From the cell containing the given text, extract its center point as (x, y) coordinate. 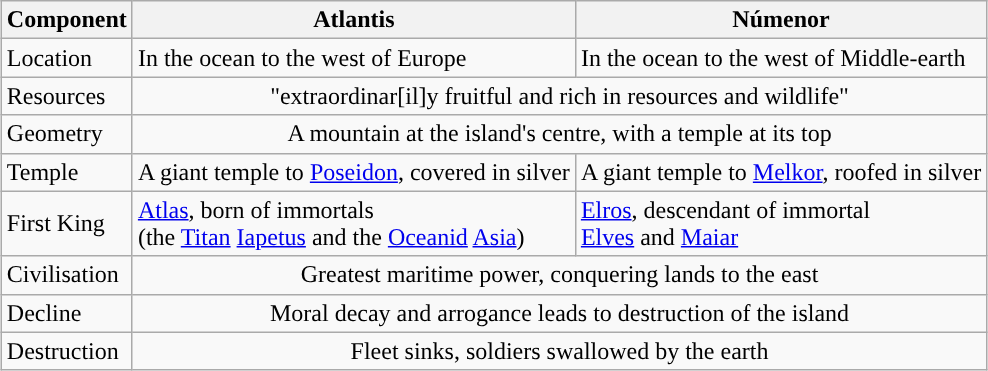
Geometry (66, 134)
Resources (66, 96)
Civilisation (66, 275)
Location (66, 58)
"extraordinar[il]y fruitful and rich in resources and wildlife" (559, 96)
First King (66, 224)
Moral decay and arrogance leads to destruction of the island (559, 313)
Númenor (780, 20)
A giant temple to Melkor, roofed in silver (780, 172)
Fleet sinks, soldiers swallowed by the earth (559, 351)
Temple (66, 172)
Atlas, born of immortals(the Titan Iapetus and the Oceanid Asia) (354, 224)
A mountain at the island's centre, with a temple at its top (559, 134)
In the ocean to the west of Middle-earth (780, 58)
Elros, descendant of immortalElves and Maiar (780, 224)
Decline (66, 313)
Atlantis (354, 20)
Destruction (66, 351)
Greatest maritime power, conquering lands to the east (559, 275)
In the ocean to the west of Europe (354, 58)
A giant temple to Poseidon, covered in silver (354, 172)
Component (66, 20)
